Determine the [X, Y] coordinate at the center of the cell enclosing the given text.  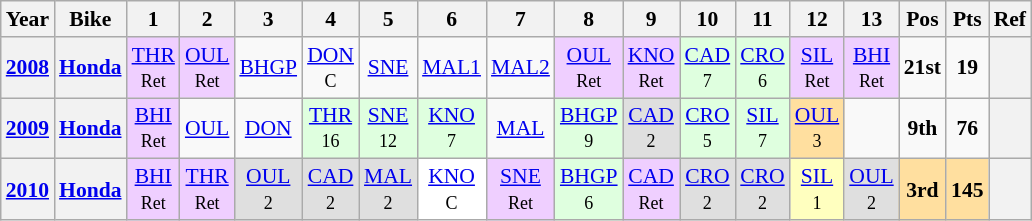
3rd [922, 190]
MAL1 [452, 68]
9 [652, 19]
Pts [968, 19]
CRO6 [762, 68]
5 [388, 19]
DONC [330, 68]
Bike [90, 19]
MAL [520, 128]
KNO7 [452, 128]
3 [268, 19]
BHGP9 [589, 128]
SNE12 [388, 128]
Year [28, 19]
SILRet [817, 68]
SIL1 [817, 190]
SNERet [520, 190]
2009 [28, 128]
2008 [28, 68]
8 [589, 19]
11 [762, 19]
THR16 [330, 128]
KNOC [452, 190]
6 [452, 19]
19 [968, 68]
76 [968, 128]
10 [708, 19]
DON [268, 128]
BHGP [268, 68]
KNORet [652, 68]
9th [922, 128]
1 [154, 19]
21st [922, 68]
Pos [922, 19]
2 [207, 19]
OUL3 [817, 128]
145 [968, 190]
CADRet [652, 190]
SNE [388, 68]
SIL7 [762, 128]
Ref [1010, 19]
BHGP6 [589, 190]
2010 [28, 190]
OUL [207, 128]
4 [330, 19]
13 [871, 19]
CAD7 [708, 68]
12 [817, 19]
CRO5 [708, 128]
7 [520, 19]
